Identify which cell holds the provided text, then report its (x, y) central coordinate. 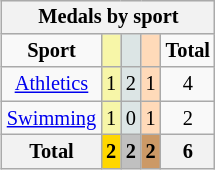
Medals by sport (108, 17)
Sport (52, 51)
4 (188, 84)
0 (131, 118)
Swimming (52, 118)
Athletics (52, 84)
6 (188, 152)
